Extract the [X, Y] coordinate from the center of the cell holding the provided text.  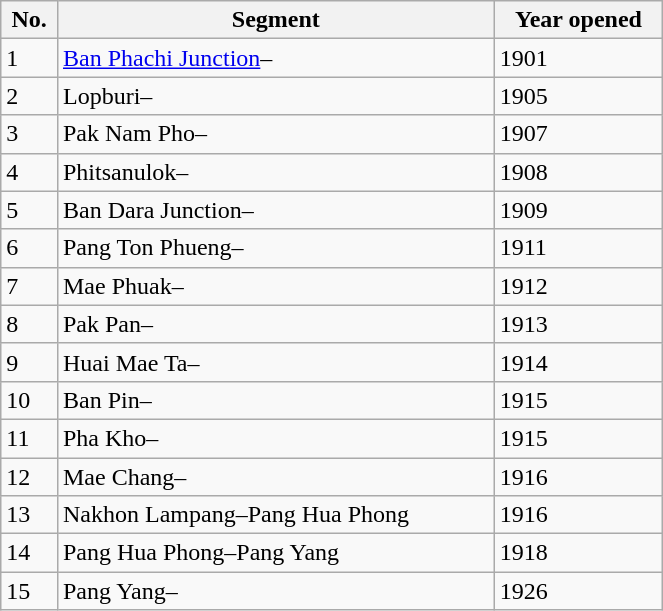
Year opened [578, 20]
10 [30, 400]
Nakhon Lampang–Pang Hua Phong [276, 515]
4 [30, 172]
2 [30, 96]
1918 [578, 553]
8 [30, 324]
No. [30, 20]
1911 [578, 248]
Pak Nam Pho– [276, 134]
Mae Chang– [276, 477]
Ban Pin– [276, 400]
Lopburi– [276, 96]
1909 [578, 210]
7 [30, 286]
12 [30, 477]
Pak Pan– [276, 324]
Ban Dara Junction– [276, 210]
1901 [578, 58]
14 [30, 553]
Huai Mae Ta– [276, 362]
Pang Yang– [276, 591]
1907 [578, 134]
Pang Ton Phueng– [276, 248]
13 [30, 515]
11 [30, 438]
1908 [578, 172]
1926 [578, 591]
6 [30, 248]
Ban Phachi Junction– [276, 58]
1905 [578, 96]
Segment [276, 20]
5 [30, 210]
9 [30, 362]
3 [30, 134]
Mae Phuak– [276, 286]
1914 [578, 362]
Phitsanulok– [276, 172]
1 [30, 58]
Pang Hua Phong–Pang Yang [276, 553]
1912 [578, 286]
15 [30, 591]
1913 [578, 324]
Pha Kho– [276, 438]
